Output the [X, Y] coordinate of the center of the cell containing the given text.  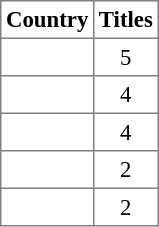
Titles [126, 20]
5 [126, 57]
Country [48, 20]
